Extract the [X, Y] coordinate from the center of the cell holding the provided text.  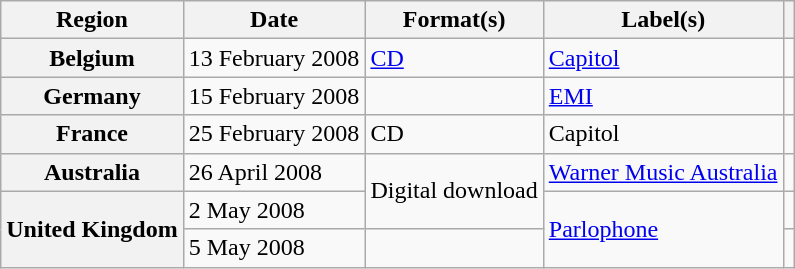
Australia [92, 172]
15 February 2008 [274, 96]
Label(s) [663, 20]
Belgium [92, 58]
Digital download [454, 191]
5 May 2008 [274, 248]
United Kingdom [92, 229]
2 May 2008 [274, 210]
25 February 2008 [274, 134]
Warner Music Australia [663, 172]
Date [274, 20]
13 February 2008 [274, 58]
Germany [92, 96]
France [92, 134]
26 April 2008 [274, 172]
Region [92, 20]
EMI [663, 96]
Format(s) [454, 20]
Parlophone [663, 229]
